Locate the cell with the specified text and output its (x, y) center coordinate. 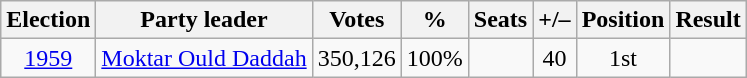
Result (708, 20)
Position (623, 20)
Moktar Ould Daddah (204, 58)
100% (434, 58)
+/– (554, 20)
% (434, 20)
Seats (500, 20)
1959 (48, 58)
Election (48, 20)
350,126 (356, 58)
Votes (356, 20)
1st (623, 58)
Party leader (204, 20)
40 (554, 58)
